Output the (X, Y) coordinate of the center of the cell containing the given text.  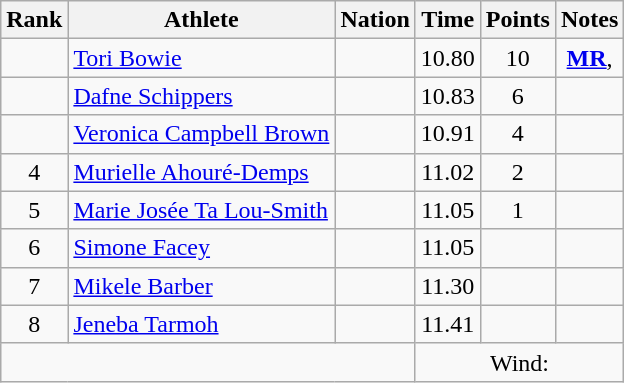
10 (518, 58)
Dafne Schippers (202, 96)
Jeneba Tarmoh (202, 324)
10.83 (448, 96)
2 (518, 172)
8 (34, 324)
MR, (589, 58)
Rank (34, 20)
Murielle Ahouré-Demps (202, 172)
11.02 (448, 172)
Athlete (202, 20)
10.80 (448, 58)
7 (34, 286)
Veronica Campbell Brown (202, 134)
1 (518, 210)
Time (448, 20)
Nation (375, 20)
Wind: (520, 362)
Simone Facey (202, 248)
10.91 (448, 134)
11.30 (448, 286)
Notes (589, 20)
11.41 (448, 324)
Marie Josée Ta Lou-Smith (202, 210)
Points (518, 20)
Tori Bowie (202, 58)
5 (34, 210)
Mikele Barber (202, 286)
